Find where the given text appears and provide that cell's center as [x, y] coordinate. 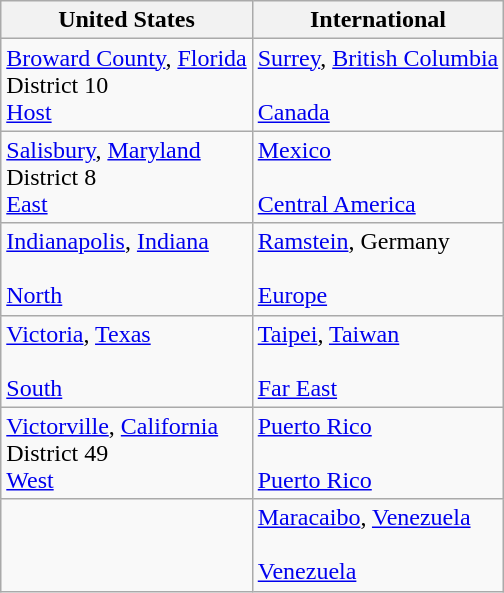
Puerto RicoPuerto Rico [378, 453]
Victoria, TexasSouth [126, 361]
International [378, 20]
Ramstein, GermanyEurope [378, 269]
Victorville, CaliforniaDistrict 49West [126, 453]
Broward County, FloridaDistrict 10Host [126, 85]
Mexico Central America [378, 177]
Surrey, British ColumbiaCanada [378, 85]
Maracaibo, Venezuela Venezuela [378, 545]
Indianapolis, IndianaNorth [126, 269]
United States [126, 20]
Taipei, TaiwanFar East [378, 361]
Salisbury, MarylandDistrict 8East [126, 177]
